Search for the cell housing the specified text and yield its [x, y] center coordinate. 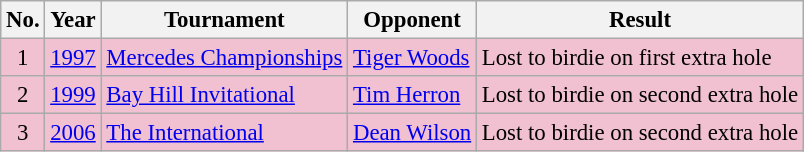
Mercedes Championships [224, 58]
2006 [73, 133]
2 [23, 95]
Year [73, 20]
No. [23, 20]
1997 [73, 58]
1999 [73, 95]
1 [23, 58]
Opponent [412, 20]
Tim Herron [412, 95]
Tiger Woods [412, 58]
3 [23, 133]
Lost to birdie on first extra hole [640, 58]
Tournament [224, 20]
Bay Hill Invitational [224, 95]
Result [640, 20]
Dean Wilson [412, 133]
The International [224, 133]
